Return the [x, y] coordinate for the center point of the cell that contains the specified text.  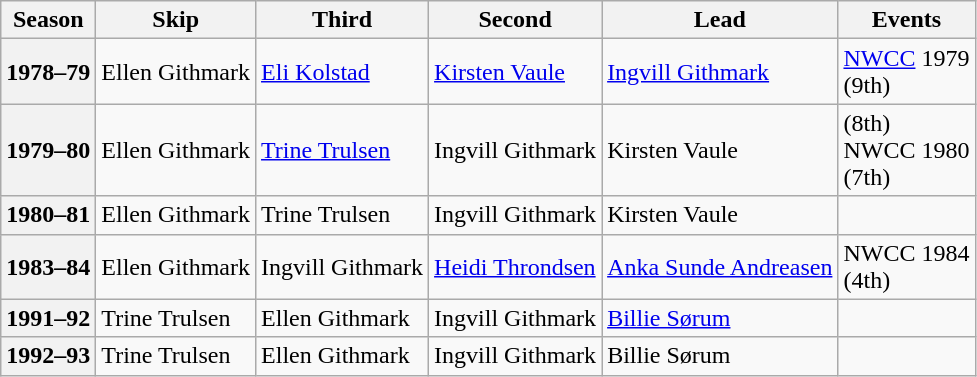
1979–80 [48, 150]
Lead [720, 20]
NWCC 1984 (4th) [906, 266]
1983–84 [48, 266]
(8th)NWCC 1980 (7th) [906, 150]
Anka Sunde Andreasen [720, 266]
Heidi Throndsen [516, 266]
1978–79 [48, 72]
Season [48, 20]
Events [906, 20]
Skip [176, 20]
Eli Kolstad [342, 72]
Third [342, 20]
1980–81 [48, 215]
Second [516, 20]
1991–92 [48, 318]
1992–93 [48, 356]
NWCC 1979 (9th) [906, 72]
